Capture the cell that displays the provided text and extract its (X, Y) central coordinate. 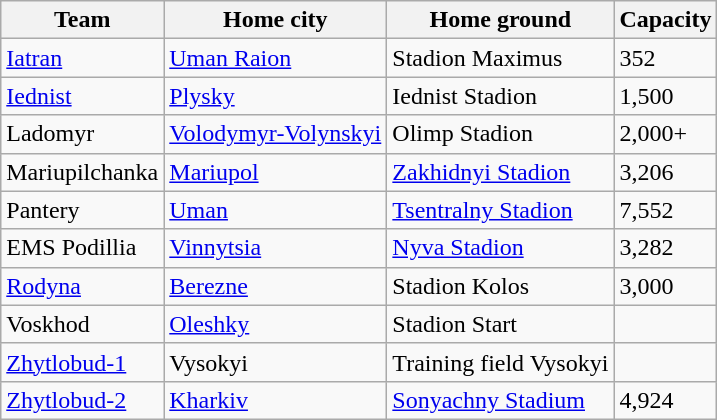
Zakhidnyi Stadion (500, 172)
Mariupilchanka (82, 172)
Stadion Start (500, 324)
Uman (276, 210)
Training field Vysokyi (500, 362)
Stadion Kolos (500, 286)
Berezne (276, 286)
Sonyachny Stadium (500, 400)
Zhytlobud-2 (82, 400)
4,924 (666, 400)
Home ground (500, 20)
2,000+ (666, 134)
Rodyna (82, 286)
Tsentralny Stadion (500, 210)
Kharkiv (276, 400)
3,000 (666, 286)
7,552 (666, 210)
Zhytlobud-1 (82, 362)
Pantery (82, 210)
Olimp Stadion (500, 134)
Team (82, 20)
Stadion Maximus (500, 58)
1,500 (666, 96)
Vysokyi (276, 362)
3,206 (666, 172)
Home city (276, 20)
Capacity (666, 20)
Oleshky (276, 324)
352 (666, 58)
3,282 (666, 248)
Ladomyr (82, 134)
Volodymyr-Volynskyi (276, 134)
Uman Raion (276, 58)
Iednist (82, 96)
Voskhod (82, 324)
EMS Podillia (82, 248)
Nyva Stadion (500, 248)
Vinnytsia (276, 248)
Plysky (276, 96)
Mariupol (276, 172)
Iatran (82, 58)
Iednist Stadion (500, 96)
